Provide the [X, Y] coordinate of the cell's center where the given text is located.  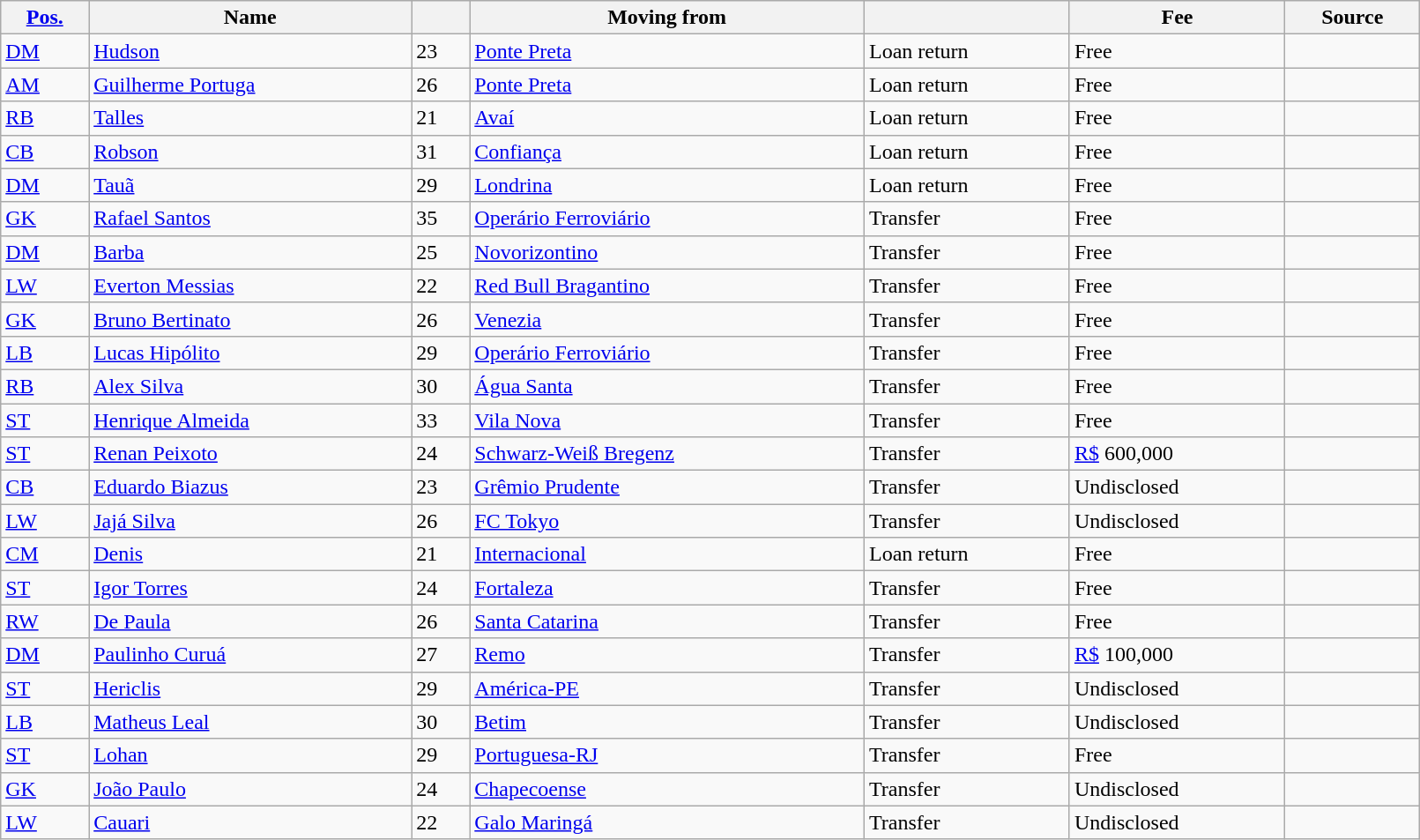
Schwarz-Weiß Bregenz [667, 454]
Robson [250, 152]
Matheus Leal [250, 722]
AM [45, 85]
Henrique Almeida [250, 420]
Hericlis [250, 688]
Guilherme Portuga [250, 85]
Galo Maringá [667, 822]
Hudson [250, 51]
Paulinho Curuá [250, 655]
Lucas Hipólito [250, 353]
Cauari [250, 822]
Everton Messias [250, 286]
Água Santa [667, 386]
CM [45, 554]
Portuguesa-RJ [667, 755]
FC Tokyo [667, 521]
Confiança [667, 152]
Igor Torres [250, 588]
Denis [250, 554]
Eduardo Biazus [250, 487]
Renan Peixoto [250, 454]
25 [441, 252]
Tauã [250, 185]
Talles [250, 118]
Alex Silva [250, 386]
Chapecoense [667, 789]
Fee [1177, 18]
Pos. [45, 18]
Internacional [667, 554]
35 [441, 219]
De Paula [250, 621]
Source [1352, 18]
João Paulo [250, 789]
Venezia [667, 319]
Londrina [667, 185]
Lohan [250, 755]
Vila Nova [667, 420]
Novorizontino [667, 252]
33 [441, 420]
27 [441, 655]
Santa Catarina [667, 621]
Fortaleza [667, 588]
R$ 100,000 [1177, 655]
R$ 600,000 [1177, 454]
América-PE [667, 688]
Red Bull Bragantino [667, 286]
Grêmio Prudente [667, 487]
Rafael Santos [250, 219]
RW [45, 621]
31 [441, 152]
Name [250, 18]
Jajá Silva [250, 521]
Betim [667, 722]
Barba [250, 252]
Bruno Bertinato [250, 319]
Moving from [667, 18]
Remo [667, 655]
Avaí [667, 118]
